From the cell containing the given text, extract its center point as (X, Y) coordinate. 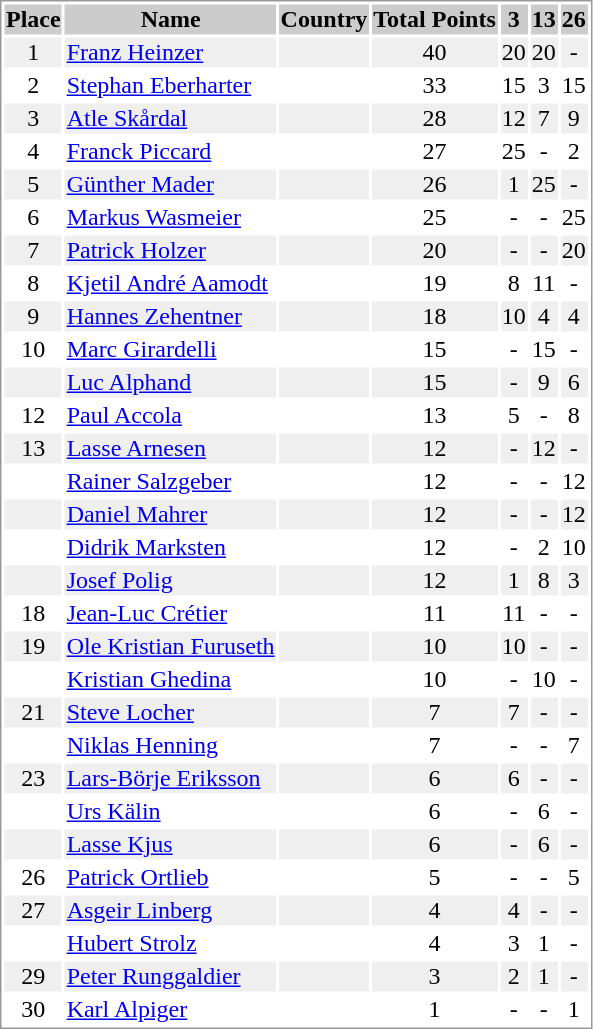
21 (33, 713)
Luc Alphand (170, 383)
Paul Accola (170, 415)
33 (434, 85)
29 (33, 977)
Atle Skårdal (170, 119)
Didrik Marksten (170, 547)
Hannes Zehentner (170, 317)
Hubert Strolz (170, 943)
Niklas Henning (170, 745)
Lasse Arnesen (170, 449)
Josef Polig (170, 581)
Stephan Eberharter (170, 85)
Steve Locher (170, 713)
Jean-Luc Crétier (170, 613)
Ole Kristian Furuseth (170, 647)
Franz Heinzer (170, 53)
Kristian Ghedina (170, 679)
Daniel Mahrer (170, 515)
23 (33, 779)
30 (33, 1009)
Urs Kälin (170, 811)
Asgeir Linberg (170, 911)
40 (434, 53)
Günther Mader (170, 185)
Country (324, 19)
Rainer Salzgeber (170, 481)
Lasse Kjus (170, 845)
Patrick Ortlieb (170, 877)
Name (170, 19)
28 (434, 119)
Karl Alpiger (170, 1009)
Franck Piccard (170, 151)
Patrick Holzer (170, 251)
Kjetil André Aamodt (170, 283)
Total Points (434, 19)
Peter Runggaldier (170, 977)
Markus Wasmeier (170, 217)
Lars-Börje Eriksson (170, 779)
Place (33, 19)
Marc Girardelli (170, 349)
